Determine the (X, Y) coordinate at the center of the cell enclosing the given text.  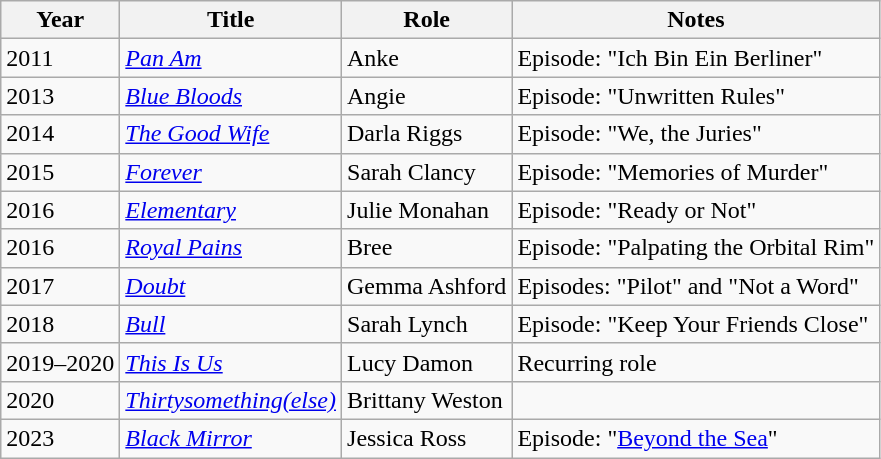
2020 (60, 400)
Bull (231, 324)
Angie (427, 96)
2019–2020 (60, 362)
Notes (696, 20)
This Is Us (231, 362)
Episode: "Palpating the Orbital Rim" (696, 248)
Episode: "Ready or Not" (696, 210)
Elementary (231, 210)
2023 (60, 438)
Title (231, 20)
Royal Pains (231, 248)
Anke (427, 58)
2017 (60, 286)
Brittany Weston (427, 400)
Episode: "We, the Juries" (696, 134)
Forever (231, 172)
Sarah Clancy (427, 172)
Black Mirror (231, 438)
Year (60, 20)
Role (427, 20)
Gemma Ashford (427, 286)
Pan Am (231, 58)
The Good Wife (231, 134)
Bree (427, 248)
Episode: "Memories of Murder" (696, 172)
Blue Bloods (231, 96)
Episode: "Keep Your Friends Close" (696, 324)
Thirtysomething(else) (231, 400)
2011 (60, 58)
Episode: "Ich Bin Ein Berliner" (696, 58)
2013 (60, 96)
Recurring role (696, 362)
Episode: "Unwritten Rules" (696, 96)
Doubt (231, 286)
Darla Riggs (427, 134)
Episodes: "Pilot" and "Not a Word" (696, 286)
2018 (60, 324)
Julie Monahan (427, 210)
Jessica Ross (427, 438)
Lucy Damon (427, 362)
Sarah Lynch (427, 324)
Episode: "Beyond the Sea" (696, 438)
2014 (60, 134)
2015 (60, 172)
